Capture the cell that displays the provided text and extract its [x, y] central coordinate. 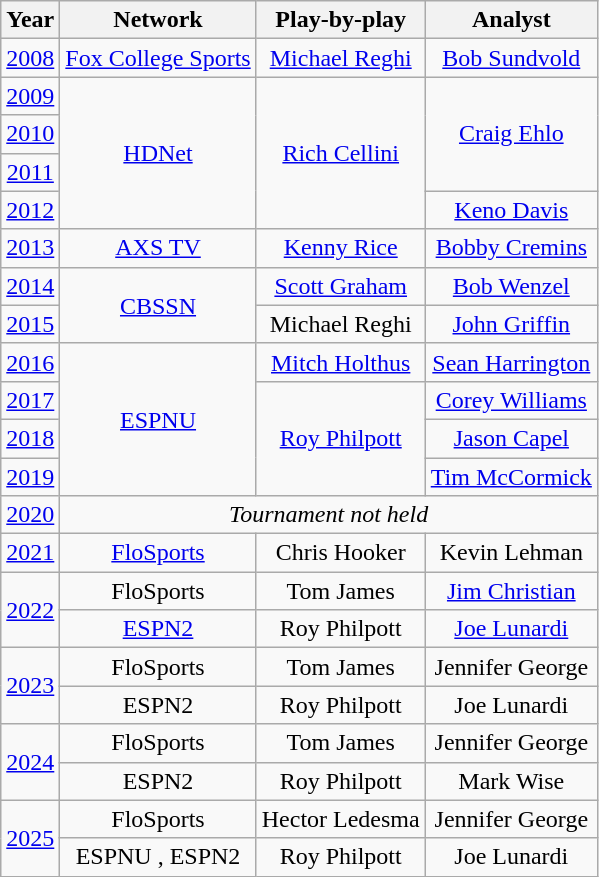
Corey Williams [511, 400]
2021 [30, 553]
Craig Ehlo [511, 134]
2020 [30, 515]
2017 [30, 400]
Play-by-play [340, 20]
Keno Davis [511, 210]
Bob Sundvold [511, 58]
CBSSN [158, 305]
Mitch Holthus [340, 362]
Year [30, 20]
Jason Capel [511, 438]
2024 [30, 762]
2019 [30, 477]
Kevin Lehman [511, 553]
AXS TV [158, 248]
John Griffin [511, 324]
Sean Harrington [511, 362]
Chris Hooker [340, 553]
2025 [30, 838]
Mark Wise [511, 781]
Rich Cellini [340, 153]
HDNet [158, 153]
ESPNU , ESPN2 [158, 857]
2009 [30, 96]
Network [158, 20]
Kenny Rice [340, 248]
Scott Graham [340, 286]
Tournament not held [329, 515]
2008 [30, 58]
Bob Wenzel [511, 286]
2010 [30, 134]
Jim Christian [511, 591]
Hector Ledesma [340, 819]
ESPNU [158, 419]
2014 [30, 286]
2022 [30, 610]
Tim McCormick [511, 477]
2011 [30, 172]
2013 [30, 248]
2015 [30, 324]
2012 [30, 210]
2016 [30, 362]
Analyst [511, 20]
Bobby Cremins [511, 248]
Fox College Sports [158, 58]
2023 [30, 686]
2018 [30, 438]
